From the cell containing the given text, extract its center point as [X, Y] coordinate. 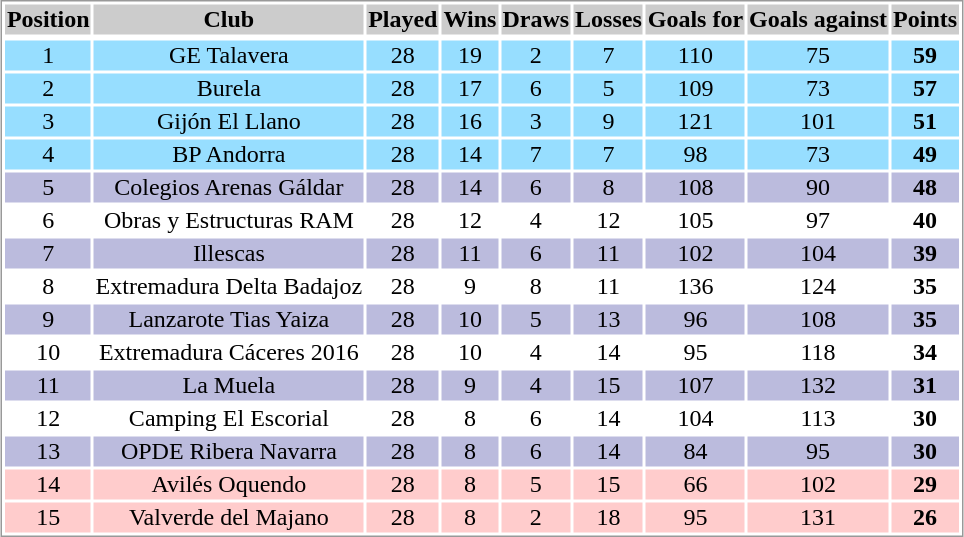
34 [926, 353]
Avilés Oquendo [229, 485]
Extremadura Cáceres 2016 [229, 353]
96 [695, 319]
Club [229, 19]
Played [403, 19]
OPDE Ribera Navarra [229, 451]
57 [926, 89]
Position [48, 19]
84 [695, 451]
40 [926, 221]
Goals for [695, 19]
17 [470, 89]
Losses [609, 19]
113 [818, 419]
49 [926, 155]
18 [609, 517]
Colegios Arenas Gáldar [229, 187]
Camping El Escorial [229, 419]
109 [695, 89]
131 [818, 517]
Lanzarote Tias Yaiza [229, 319]
118 [818, 353]
Goals against [818, 19]
98 [695, 155]
La Muela [229, 385]
136 [695, 287]
101 [818, 121]
39 [926, 253]
90 [818, 187]
Burela [229, 89]
110 [695, 55]
29 [926, 485]
Gijón El Llano [229, 121]
97 [818, 221]
Obras y Estructuras RAM [229, 221]
19 [470, 55]
GE Talavera [229, 55]
16 [470, 121]
1 [48, 55]
121 [695, 121]
26 [926, 517]
105 [695, 221]
75 [818, 55]
Draws [536, 19]
Extremadura Delta Badajoz [229, 287]
BP Andorra [229, 155]
Wins [470, 19]
48 [926, 187]
Valverde del Majano [229, 517]
59 [926, 55]
107 [695, 385]
Points [926, 19]
31 [926, 385]
132 [818, 385]
Illescas [229, 253]
66 [695, 485]
51 [926, 121]
124 [818, 287]
